Find where the given text appears and provide that cell's center as (x, y) coordinate. 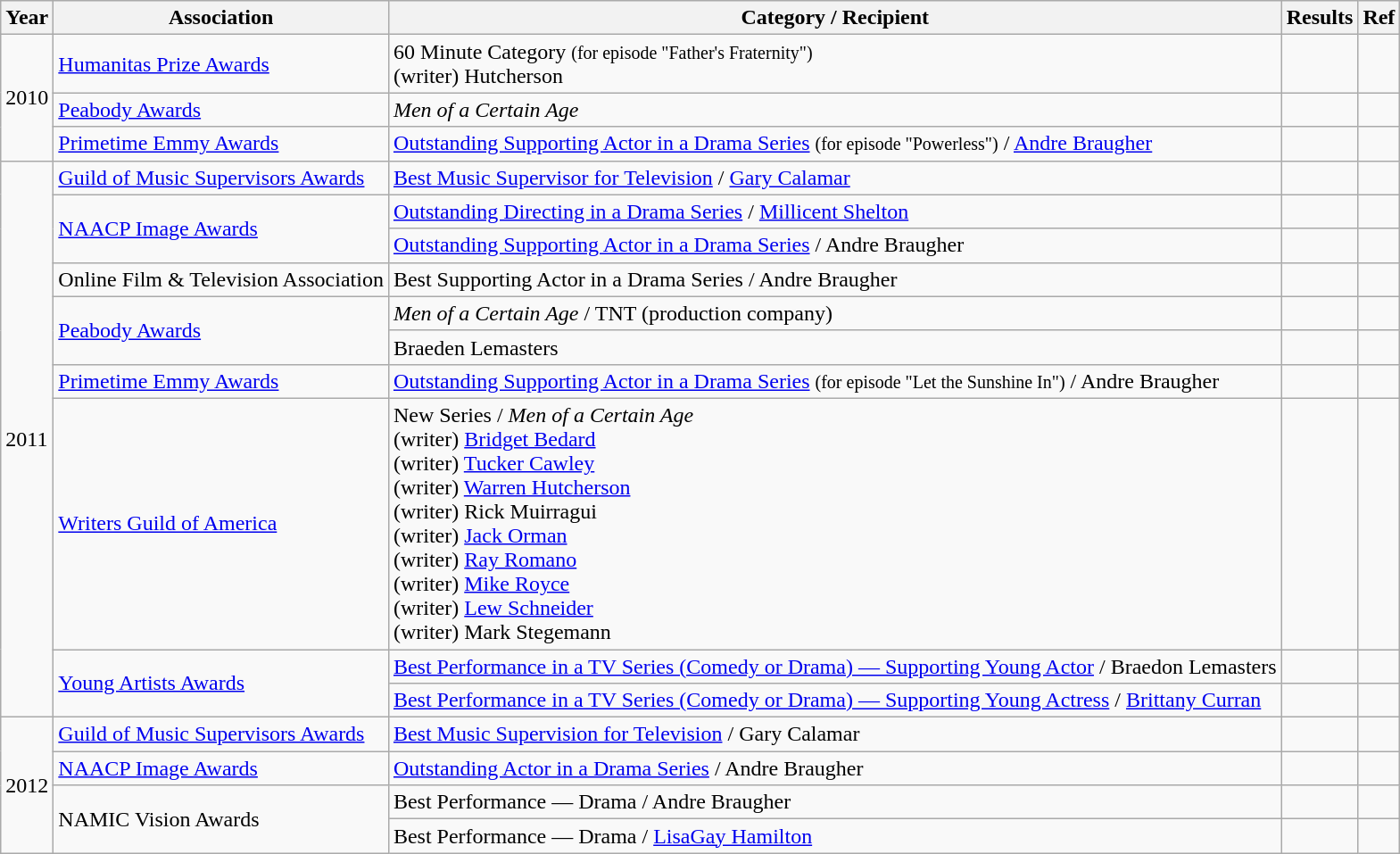
Association (221, 18)
Outstanding Supporting Actor in a Drama Series / Andre Braugher (835, 245)
Braeden Lemasters (835, 347)
Writers Guild of America (221, 523)
Category / Recipient (835, 18)
Online Film & Television Association (221, 279)
Best Performance — Drama / LisaGay Hamilton (835, 836)
Best Supporting Actor in a Drama Series / Andre Braugher (835, 279)
Best Music Supervisor for Television / Gary Calamar (835, 178)
Humanitas Prize Awards (221, 64)
Best Music Supervision for Television / Gary Calamar (835, 734)
Best Performance in a TV Series (Comedy or Drama) — Supporting Young Actor / Braedon Lemasters (835, 667)
Year (27, 18)
Outstanding Directing in a Drama Series / Millicent Shelton (835, 211)
Outstanding Actor in a Drama Series / Andre Braugher (835, 768)
NAMIC Vision Awards (221, 819)
Results (1320, 18)
Best Performance in a TV Series (Comedy or Drama) — Supporting Young Actress / Brittany Curran (835, 701)
Ref (1379, 18)
Outstanding Supporting Actor in a Drama Series (for episode "Let the Sunshine In") / Andre Braugher (835, 381)
Young Artists Awards (221, 684)
Men of a Certain Age / TNT (production company) (835, 313)
2010 (27, 98)
60 Minute Category (for episode "Father's Fraternity")(writer) Hutcherson (835, 64)
2011 (27, 439)
Outstanding Supporting Actor in a Drama Series (for episode "Powerless") / Andre Braugher (835, 144)
2012 (27, 785)
Men of a Certain Age (835, 110)
Best Performance — Drama / Andre Braugher (835, 802)
